Provide the [X, Y] coordinate of the cell's center where the given text is located.  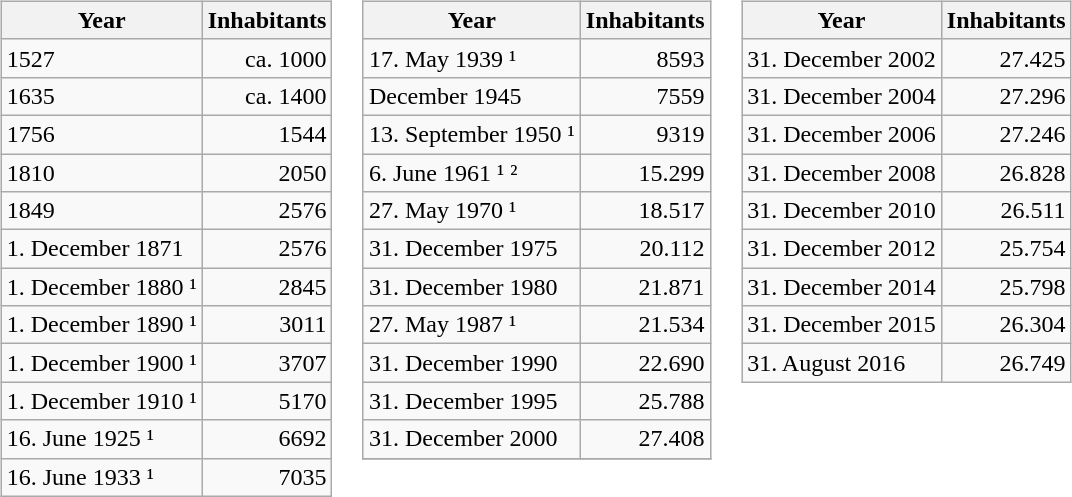
17. May 1939 ¹ [472, 58]
27.246 [1006, 134]
1849 [102, 211]
31. August 2016 [842, 363]
25.754 [1006, 249]
31. December 2000 [472, 439]
1544 [267, 134]
31. December 2014 [842, 287]
31. December 1975 [472, 249]
1527 [102, 58]
31. December 2004 [842, 96]
3011 [267, 325]
7559 [645, 96]
26.304 [1006, 325]
6. June 1961 ¹ ² [472, 173]
December 1945 [472, 96]
31. December 1995 [472, 401]
21.871 [645, 287]
27. May 1970 ¹ [472, 211]
15.299 [645, 173]
1. December 1880 ¹ [102, 287]
31. December 2006 [842, 134]
2050 [267, 173]
31. December 2002 [842, 58]
27.425 [1006, 58]
27. May 1987 ¹ [472, 325]
31. December 2015 [842, 325]
1. December 1910 ¹ [102, 401]
21.534 [645, 325]
1810 [102, 173]
22.690 [645, 363]
13. September 1950 ¹ [472, 134]
1756 [102, 134]
25.798 [1006, 287]
ca. 1000 [267, 58]
7035 [267, 477]
1635 [102, 96]
26.828 [1006, 173]
6692 [267, 439]
18.517 [645, 211]
3707 [267, 363]
5170 [267, 401]
2845 [267, 287]
26.511 [1006, 211]
ca. 1400 [267, 96]
31. December 2010 [842, 211]
26.749 [1006, 363]
25.788 [645, 401]
31. December 2012 [842, 249]
27.408 [645, 439]
1. December 1871 [102, 249]
9319 [645, 134]
31. December 1980 [472, 287]
1. December 1890 ¹ [102, 325]
8593 [645, 58]
16. June 1933 ¹ [102, 477]
31. December 2008 [842, 173]
16. June 1925 ¹ [102, 439]
1. December 1900 ¹ [102, 363]
31. December 1990 [472, 363]
27.296 [1006, 96]
20.112 [645, 249]
